Provide the [X, Y] coordinate of the cell's center where the given text is located.  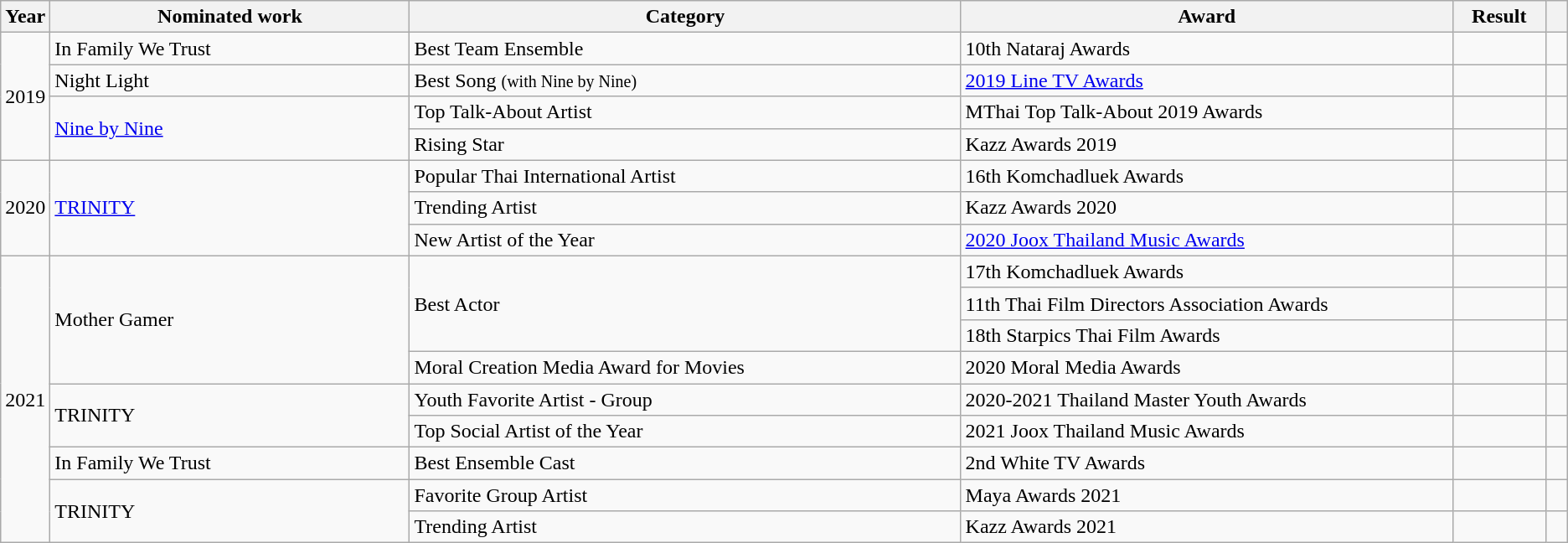
Rising Star [685, 144]
Youth Favorite Artist - Group [685, 400]
Top Talk-About Artist [685, 112]
16th Komchadluek Awards [1206, 176]
Best Team Ensemble [685, 49]
Mother Gamer [230, 319]
Year [25, 17]
New Artist of the Year [685, 240]
11th Thai Film Directors Association Awards [1206, 303]
Top Social Artist of the Year [685, 432]
MThai Top Talk-About 2019 Awards [1206, 112]
Kazz Awards 2021 [1206, 527]
Category [685, 17]
2020-2021 Thailand Master Youth Awards [1206, 400]
2020 [25, 208]
2nd White TV Awards [1206, 463]
Best Ensemble Cast [685, 463]
Moral Creation Media Award for Movies [685, 367]
18th Starpics Thai Film Awards [1206, 335]
2021 Joox Thailand Music Awards [1206, 432]
2019 [25, 96]
2020 Moral Media Awards [1206, 367]
10th Nataraj Awards [1206, 49]
2019 Line TV Awards [1206, 80]
17th Komchadluek Awards [1206, 271]
Award [1206, 17]
Kazz Awards 2020 [1206, 208]
2020 Joox Thailand Music Awards [1206, 240]
Best Song (with Nine by Nine) [685, 80]
Maya Awards 2021 [1206, 495]
Night Light [230, 80]
2021 [25, 399]
Nominated work [230, 17]
Favorite Group Artist [685, 495]
Result [1499, 17]
Best Actor [685, 303]
Nine by Nine [230, 128]
Kazz Awards 2019 [1206, 144]
Popular Thai International Artist [685, 176]
